Find where the given text appears and provide that cell's center as (X, Y) coordinate. 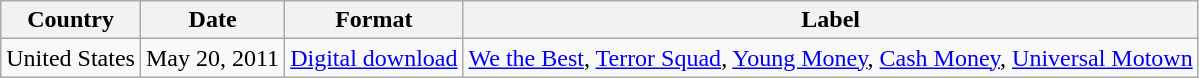
Country (71, 20)
Format (374, 20)
United States (71, 58)
We the Best, Terror Squad, Young Money, Cash Money, Universal Motown (830, 58)
Digital download (374, 58)
Label (830, 20)
Date (212, 20)
May 20, 2011 (212, 58)
